Identify which cell holds the provided text, then report its (X, Y) central coordinate. 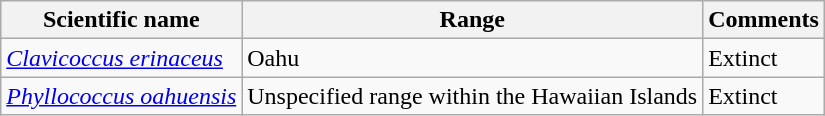
Comments (764, 20)
Unspecified range within the Hawaiian Islands (472, 96)
Range (472, 20)
Clavicoccus erinaceus (122, 58)
Phyllococcus oahuensis (122, 96)
Scientific name (122, 20)
Oahu (472, 58)
